Return the (X, Y) coordinate for the center point of the cell that contains the specified text.  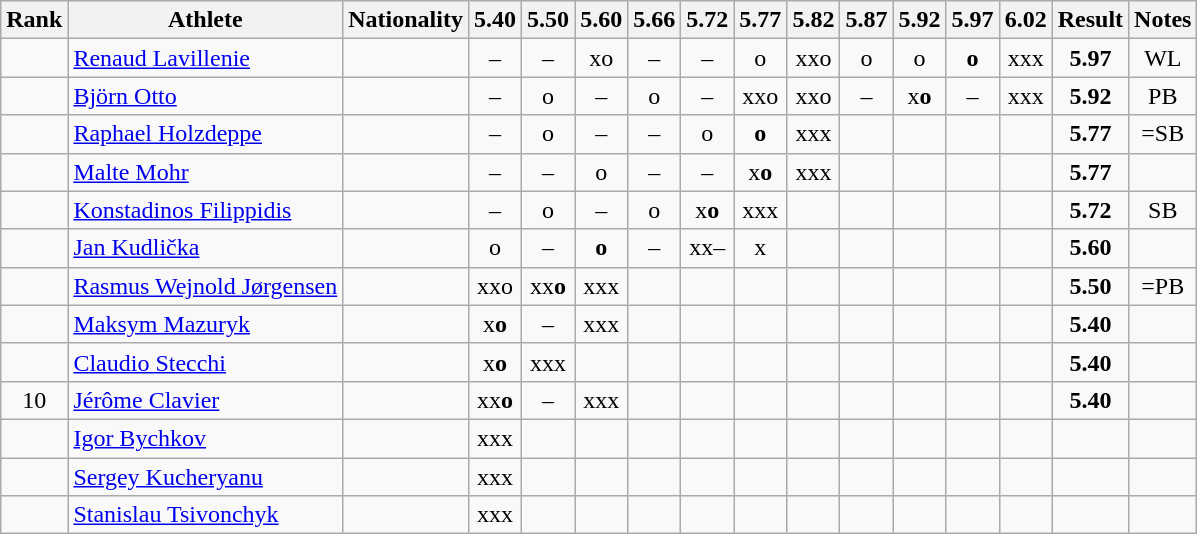
Claudio Stecchi (206, 362)
Raphael Holzdeppe (206, 134)
SB (1163, 210)
Rasmus Wejnold Jørgensen (206, 286)
Renaud Lavillenie (206, 58)
Sergey Kucheryanu (206, 477)
xx– (708, 248)
x (760, 248)
=PB (1163, 286)
WL (1163, 58)
Maksym Mazuryk (206, 324)
=SB (1163, 134)
Rank (34, 20)
6.02 (1026, 20)
5.87 (866, 20)
PB (1163, 96)
10 (34, 400)
Igor Bychkov (206, 438)
Nationality (406, 20)
5.66 (654, 20)
Konstadinos Filippidis (206, 210)
Jan Kudlička (206, 248)
Malte Mohr (206, 172)
Result (1090, 20)
Athlete (206, 20)
5.82 (814, 20)
Notes (1163, 20)
Jérôme Clavier (206, 400)
Stanislau Tsivonchyk (206, 515)
Björn Otto (206, 96)
